Determine the [X, Y] coordinate at the center of the cell enclosing the given text.  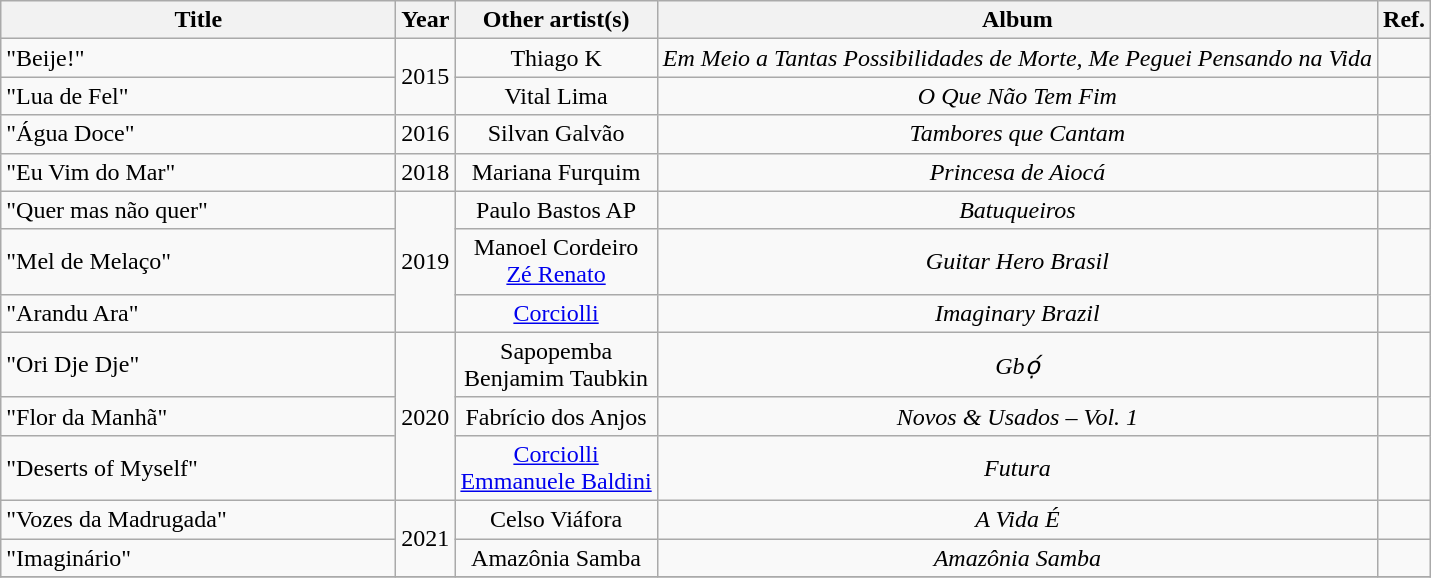
Paulo Bastos AP [556, 210]
Manoel Cordeiro Zé Renato [556, 262]
2021 [426, 538]
Em Meio a Tantas Possibilidades de Morte, Me Peguei Pensando na Vida [1017, 58]
"Flor da Manhã" [198, 416]
"Ori Dje Dje" [198, 364]
"Arandu Ara" [198, 313]
Sapopemba Benjamim Taubkin [556, 364]
Fabrício dos Anjos [556, 416]
Guitar Hero Brasil [1017, 262]
Title [198, 20]
"Quer mas não quer" [198, 210]
"Vozes da Madrugada" [198, 519]
Imaginary Brazil [1017, 313]
Princesa de Aiocá [1017, 172]
"Lua de Fel" [198, 96]
Album [1017, 20]
Other artist(s) [556, 20]
Year [426, 20]
"Água Doce" [198, 134]
Silvan Galvão [556, 134]
2018 [426, 172]
2015 [426, 77]
O Que Não Tem Fim [1017, 96]
A Vida É [1017, 519]
Corciolli Emmanuele Baldini [556, 468]
Corciolli [556, 313]
Vital Lima [556, 96]
Batuqueiros [1017, 210]
"Beije!" [198, 58]
Gbọ́ [1017, 364]
Tambores que Cantam [1017, 134]
2019 [426, 262]
"Eu Vim do Mar" [198, 172]
"Deserts of Myself" [198, 468]
Futura [1017, 468]
Celso Viáfora [556, 519]
Ref. [1404, 20]
Mariana Furquim [556, 172]
2020 [426, 416]
2016 [426, 134]
Thiago K [556, 58]
"Imaginário" [198, 557]
Novos & Usados – Vol. 1 [1017, 416]
"Mel de Melaço" [198, 262]
